Detect which cell encompasses the target text, then output its (x, y) center coordinate. 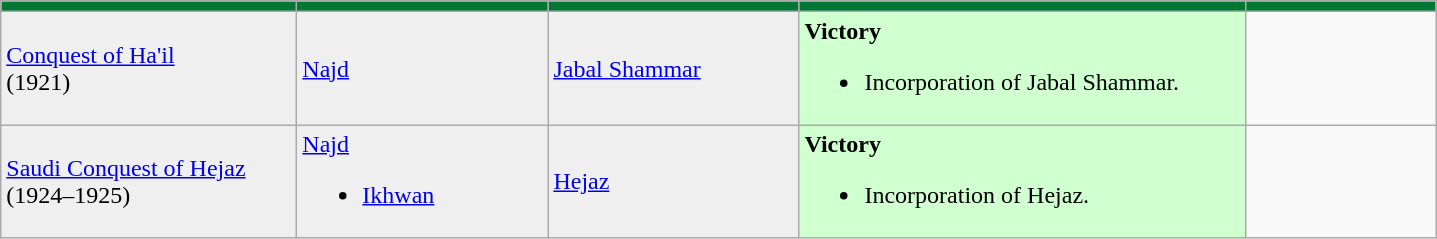
VictoryIncorporation of Jabal Shammar. (1022, 68)
Hejaz (674, 182)
Conquest of Ha'il(1921) (149, 68)
Jabal Shammar (674, 68)
VictoryIncorporation of Hejaz. (1022, 182)
Najd (422, 68)
Najd Ikhwan (422, 182)
Saudi Conquest of Hejaz(1924–1925) (149, 182)
